Locate the cell with the specified text and output its [X, Y] center coordinate. 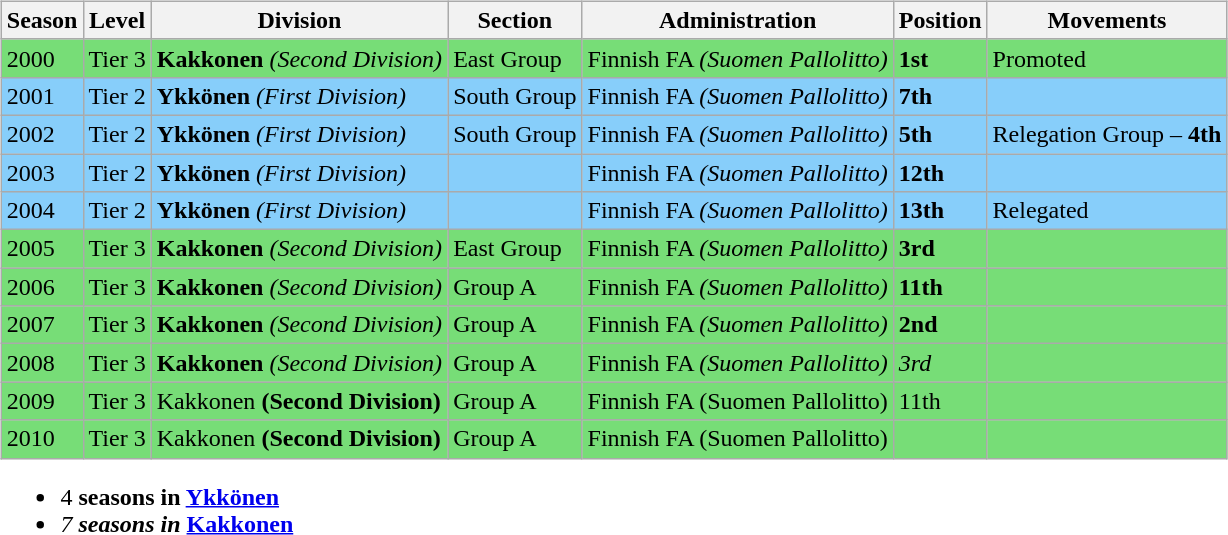
2005 [42, 249]
13th [940, 211]
Movements [1107, 20]
2nd [940, 325]
2009 [42, 401]
Season [42, 20]
1st [940, 58]
5th [940, 134]
Relegation Group – 4th [1107, 134]
2003 [42, 173]
Relegated [1107, 211]
2010 [42, 439]
2002 [42, 134]
Section [515, 20]
Position [940, 20]
2007 [42, 325]
2001 [42, 96]
12th [940, 173]
2004 [42, 211]
2006 [42, 287]
Promoted [1107, 58]
2008 [42, 363]
7th [940, 96]
Division [299, 20]
Administration [738, 20]
Level [117, 20]
2000 [42, 58]
